Pinpoint the cell where the given text exists, returning its (x, y) midpoint coordinate. 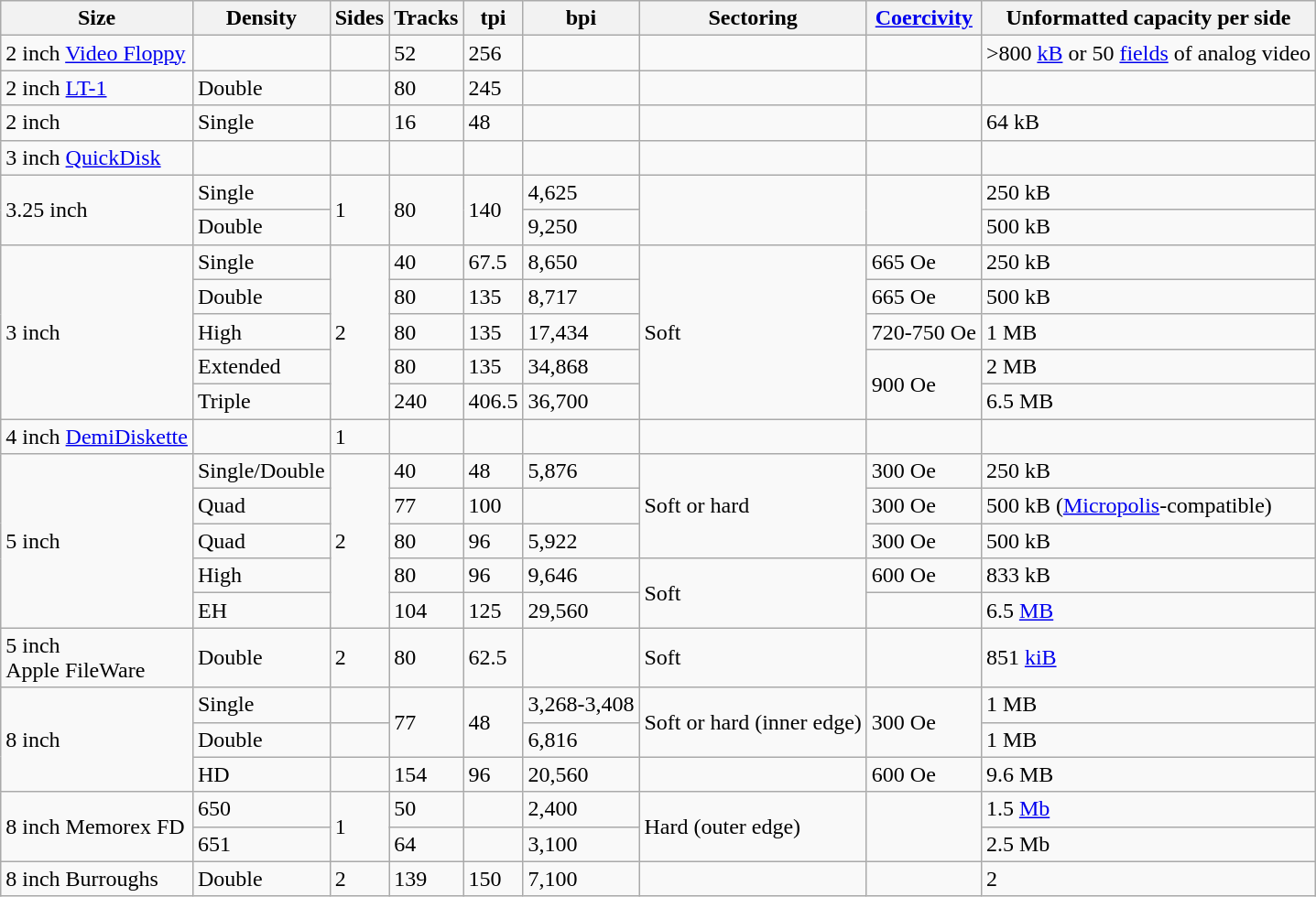
5 inchApple FileWare (97, 657)
9.6 MB (1148, 774)
2,400 (581, 809)
Size (97, 18)
900 Oe (923, 384)
8 inch (97, 740)
EH (261, 611)
100 (493, 506)
8 inch Memorex FD (97, 827)
125 (493, 611)
3,100 (581, 844)
1.5 Mb (1148, 809)
245 (493, 88)
Single/Double (261, 471)
240 (427, 401)
Tracks (427, 18)
9,250 (581, 227)
8 inch Burroughs (97, 879)
16 (427, 123)
5 inch (97, 541)
34,868 (581, 366)
64 (427, 844)
Density (261, 18)
6,816 (581, 740)
833 kB (1148, 576)
2 inch (97, 123)
650 (261, 809)
17,434 (581, 331)
>800 kB or 50 fields of analog video (1148, 53)
Soft or hard (753, 506)
3.25 inch (97, 210)
Sides (359, 18)
140 (493, 210)
Triple (261, 401)
3 inch (97, 331)
2 MB (1148, 366)
67.5 (493, 262)
29,560 (581, 611)
8,650 (581, 262)
50 (427, 809)
154 (427, 774)
7,100 (581, 879)
Sectoring (753, 18)
2.5 Mb (1148, 844)
36,700 (581, 401)
62.5 (493, 657)
150 (493, 879)
20,560 (581, 774)
500 kB (Micropolis-compatible) (1148, 506)
52 (427, 53)
651 (261, 844)
Coercivity (923, 18)
139 (427, 879)
4,625 (581, 192)
851 kiB (1148, 657)
HD (261, 774)
Hard (outer edge) (753, 827)
64 kB (1148, 123)
406.5 (493, 401)
8,717 (581, 297)
tpi (493, 18)
9,646 (581, 576)
Extended (261, 366)
720-750 Oe (923, 331)
5,922 (581, 541)
Unformatted capacity per side (1148, 18)
3 inch QuickDisk (97, 157)
4 inch DemiDiskette (97, 437)
5,876 (581, 471)
256 (493, 53)
bpi (581, 18)
Soft or hard (inner edge) (753, 722)
3,268-3,408 (581, 705)
2 inch LT-1 (97, 88)
104 (427, 611)
2 inch Video Floppy (97, 53)
